Provide the [X, Y] coordinate of the cell's center where the given text is located.  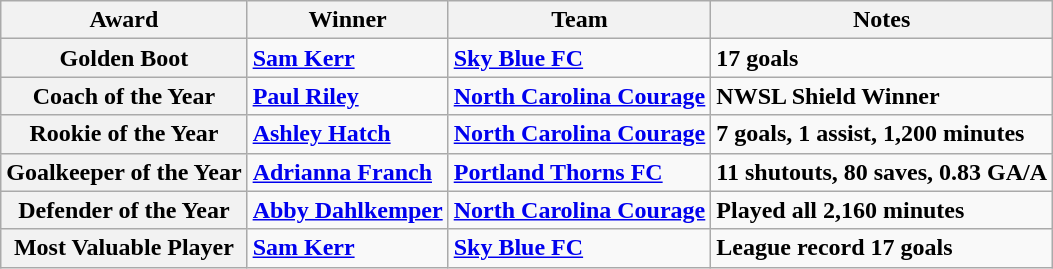
Portland Thorns FC [580, 172]
11 shutouts, 80 saves, 0.83 GA/A [882, 172]
Most Valuable Player [124, 248]
7 goals, 1 assist, 1,200 minutes [882, 134]
Winner [348, 20]
Adrianna Franch [348, 172]
Golden Boot [124, 58]
Notes [882, 20]
Ashley Hatch [348, 134]
Paul Riley [348, 96]
Coach of the Year [124, 96]
Defender of the Year [124, 210]
League record 17 goals [882, 248]
Goalkeeper of the Year [124, 172]
17 goals [882, 58]
Abby Dahlkemper [348, 210]
Team [580, 20]
NWSL Shield Winner [882, 96]
Award [124, 20]
Rookie of the Year [124, 134]
Played all 2,160 minutes [882, 210]
